Search for the cell housing the specified text and yield its (X, Y) center coordinate. 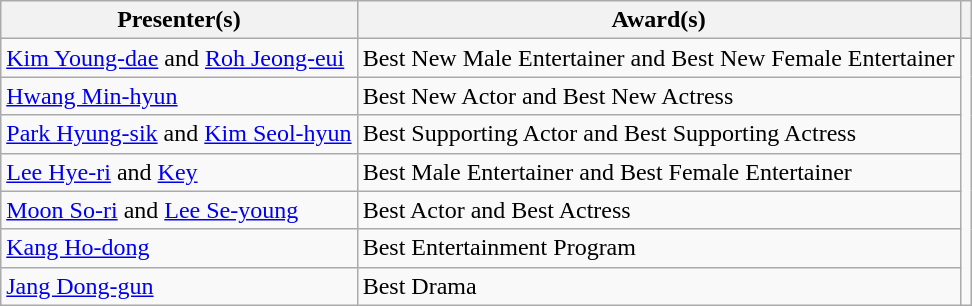
Award(s) (658, 20)
Jang Dong-gun (179, 286)
Lee Hye-ri and Key (179, 172)
Best Supporting Actor and Best Supporting Actress (658, 134)
Park Hyung-sik and Kim Seol-hyun (179, 134)
Kang Ho-dong (179, 248)
Best Actor and Best Actress (658, 210)
Moon So-ri and Lee Se-young (179, 210)
Kim Young-dae and Roh Jeong-eui (179, 58)
Best New Actor and Best New Actress (658, 96)
Hwang Min-hyun (179, 96)
Best Drama (658, 286)
Best Male Entertainer and Best Female Entertainer (658, 172)
Presenter(s) (179, 20)
Best Entertainment Program (658, 248)
Best New Male Entertainer and Best New Female Entertainer (658, 58)
